Extract the [X, Y] coordinate from the center of the cell holding the provided text.  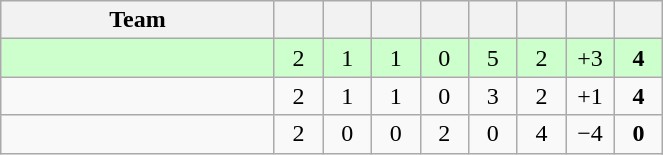
Team [138, 20]
+3 [590, 58]
−4 [590, 134]
3 [494, 96]
+1 [590, 96]
5 [494, 58]
